Return the [X, Y] coordinate for the center point of the cell that contains the specified text.  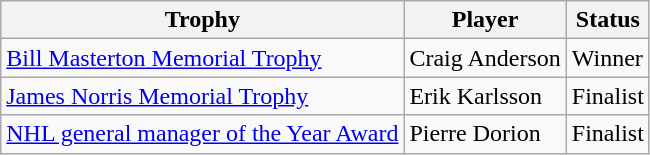
Status [608, 20]
Bill Masterton Memorial Trophy [202, 58]
Erik Karlsson [485, 96]
Pierre Dorion [485, 134]
NHL general manager of the Year Award [202, 134]
Trophy [202, 20]
Craig Anderson [485, 58]
Winner [608, 58]
Player [485, 20]
James Norris Memorial Trophy [202, 96]
